Find where the given text appears and provide that cell's center as [X, Y] coordinate. 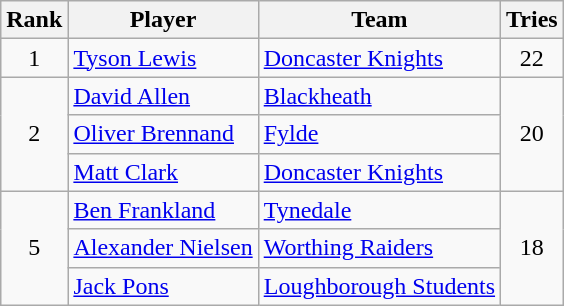
Alexander Nielsen [163, 248]
Tynedale [379, 210]
Matt Clark [163, 172]
18 [532, 248]
Loughborough Students [379, 286]
Blackheath [379, 96]
Ben Frankland [163, 210]
Tyson Lewis [163, 58]
Player [163, 20]
David Allen [163, 96]
5 [34, 248]
Fylde [379, 134]
Oliver Brennand [163, 134]
Rank [34, 20]
20 [532, 134]
Worthing Raiders [379, 248]
Jack Pons [163, 286]
Team [379, 20]
2 [34, 134]
1 [34, 58]
Tries [532, 20]
22 [532, 58]
